Return (X, Y) of the center of cell containing provided text 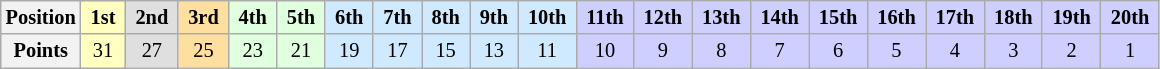
17th (955, 17)
13 (494, 51)
15 (446, 51)
9 (663, 51)
20th (1130, 17)
27 (152, 51)
11th (604, 17)
15th (838, 17)
1 (1130, 51)
9th (494, 17)
10th (547, 17)
1st (104, 17)
8 (721, 51)
18th (1013, 17)
19th (1071, 17)
16th (896, 17)
4 (955, 51)
25 (203, 51)
2nd (152, 17)
17 (397, 51)
21 (301, 51)
13th (721, 17)
14th (779, 17)
6th (349, 17)
5th (301, 17)
5 (896, 51)
Points (41, 51)
31 (104, 51)
23 (253, 51)
12th (663, 17)
4th (253, 17)
10 (604, 51)
3 (1013, 51)
6 (838, 51)
2 (1071, 51)
7th (397, 17)
3rd (203, 17)
7 (779, 51)
8th (446, 17)
Position (41, 17)
11 (547, 51)
19 (349, 51)
